From the cell containing the given text, extract its center point as [X, Y] coordinate. 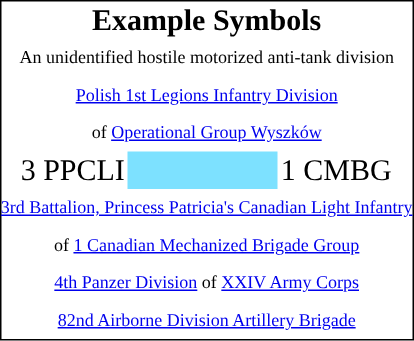
1 CMBG [346, 171]
4th Panzer Division of XXIV Army Corps [207, 283]
An unidentified hostile motorized anti-tank division [207, 58]
3 PPCLI [64, 171]
82nd Airborne Division Artillery Brigade [207, 321]
3rd Battalion, Princess Patricia's Canadian Light Infantryof 1 Canadian Mechanized Brigade Group [207, 226]
Example Symbols [207, 21]
Polish 1st Legions Infantry Divisionof Operational Group Wyszków [207, 114]
